Detect which cell encompasses the target text, then output its (X, Y) center coordinate. 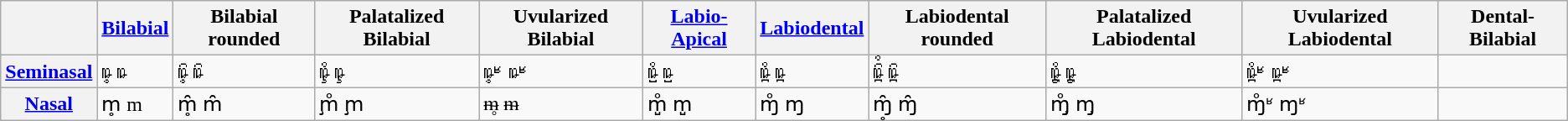
ɱ̥̑ ɱ̑ (957, 104)
Labio-Apical (699, 29)
Labiodental (812, 29)
Nasal (49, 104)
m̧̊ m̧ (397, 104)
Uvularized Bilabial (561, 29)
ꬺ̧̪̊ ꬺ̧̪ (1144, 71)
ɱ̧̊ ɱ̧ (1144, 104)
Uvularized Labiodental (1340, 29)
ꬺ̧̊ ꬺ̧ (397, 71)
Palatalized Bilabial (397, 29)
ᵯ̥ ᵯ (561, 104)
Labiodental rounded (957, 29)
ɱ̊ʶ ɱʶ (1340, 104)
Dental-Bilabial (1503, 29)
ɱ̊ ɱ (812, 104)
Bilabial rounded (245, 29)
ꬺ̥ʶ ꬺʶ (561, 71)
Palatalized Labiodental (1144, 29)
ꬺ̪̊ʶ ꬺ̪ʶ (1340, 71)
ꬺ̺̊ ꬺ̺ (699, 71)
m̥ m (136, 104)
m̺̊ m̺ (699, 104)
m̥̑ m̑ (245, 104)
Seminasal (49, 71)
Bilabial (136, 29)
ꬺ̥ ꬺ (136, 71)
ꬺ̥̑ ꬺ̑ (245, 71)
ꬺ̪̑̊ ꬺ̪̑ (957, 71)
ꬺ̪̊ ꬺ̪ (812, 71)
